Return (x, y) of the center of cell containing provided text 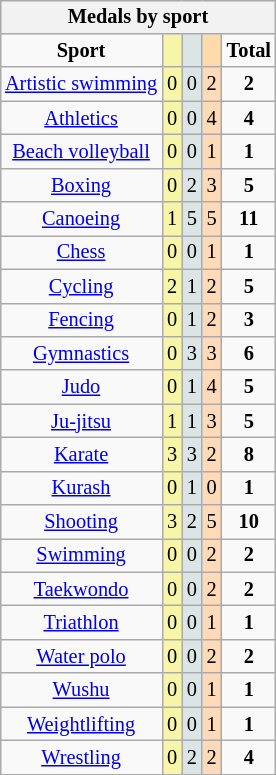
Shooting (81, 522)
Water polo (81, 657)
Taekwondo (81, 589)
Artistic swimming (81, 84)
Judo (81, 387)
Gymnastics (81, 354)
Ju-jitsu (81, 421)
Canoeing (81, 219)
Wushu (81, 690)
8 (249, 455)
Kurash (81, 488)
Chess (81, 253)
Karate (81, 455)
Swimming (81, 556)
10 (249, 522)
Weightlifting (81, 724)
Boxing (81, 185)
Sport (81, 51)
Athletics (81, 118)
Medals by sport (138, 17)
Wrestling (81, 758)
Fencing (81, 320)
6 (249, 354)
Total (249, 51)
Triathlon (81, 623)
Beach volleyball (81, 152)
11 (249, 219)
Cycling (81, 286)
